Provide the [X, Y] coordinate of the cell's center where the given text is located.  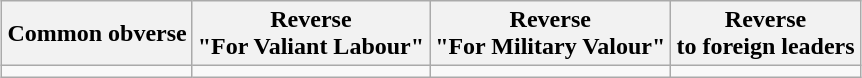
Reverse"For Military Valour" [550, 34]
Common obverse [97, 34]
Reverseto foreign leaders [766, 34]
Reverse"For Valiant Labour" [310, 34]
